Search for the cell housing the specified text and yield its [X, Y] center coordinate. 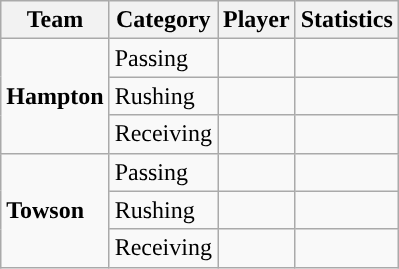
Statistics [346, 20]
Hampton [55, 96]
Player [257, 20]
Category [163, 20]
Team [55, 20]
Towson [55, 210]
